For the text-containing cell, return its midpoint in [x, y] coordinate format. 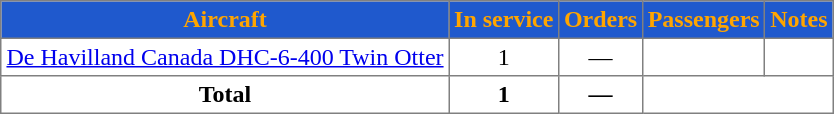
Aircraft [225, 20]
De Havilland Canada DHC-6-400 Twin Otter [225, 57]
In service [504, 20]
Total [225, 95]
Orders [601, 20]
Passengers [703, 20]
Notes [799, 20]
